From the cell containing the given text, extract its center point as [x, y] coordinate. 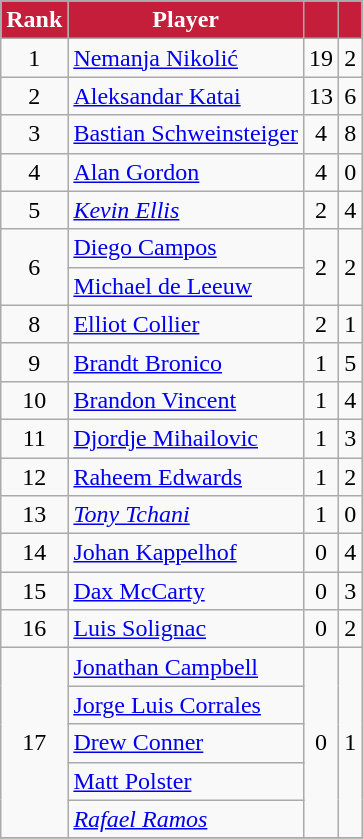
15 [34, 591]
Jorge Luis Corrales [186, 705]
17 [34, 743]
Johan Kappelhof [186, 553]
Drew Conner [186, 743]
Dax McCarty [186, 591]
Elliot Collier [186, 324]
Raheem Edwards [186, 477]
Nemanja Nikolić [186, 58]
Bastian Schweinsteiger [186, 134]
12 [34, 477]
Brandt Bronico [186, 362]
Brandon Vincent [186, 400]
Luis Solignac [186, 629]
Jonathan Campbell [186, 667]
Aleksandar Katai [186, 96]
11 [34, 438]
Tony Tchani [186, 515]
19 [322, 58]
Djordje Mihailovic [186, 438]
16 [34, 629]
Rafael Ramos [186, 819]
10 [34, 400]
Michael de Leeuw [186, 286]
Rank [34, 20]
Diego Campos [186, 248]
14 [34, 553]
Kevin Ellis [186, 210]
Player [186, 20]
Alan Gordon [186, 172]
Matt Polster [186, 781]
9 [34, 362]
